From the cell containing the given text, extract its center point as (X, Y) coordinate. 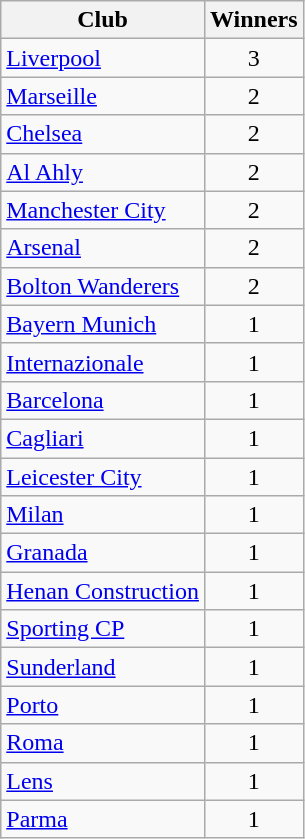
Lens (103, 781)
Al Ahly (103, 172)
Winners (254, 20)
Marseille (103, 96)
Manchester City (103, 210)
Parma (103, 819)
Cagliari (103, 438)
Granada (103, 553)
Chelsea (103, 134)
Bayern Munich (103, 324)
Porto (103, 705)
Internazionale (103, 362)
3 (254, 58)
Sporting CP (103, 629)
Arsenal (103, 248)
Bolton Wanderers (103, 286)
Milan (103, 515)
Liverpool (103, 58)
Barcelona (103, 400)
Sunderland (103, 667)
Leicester City (103, 477)
Roma (103, 743)
Henan Construction (103, 591)
Club (103, 20)
